From the cell containing the given text, extract its center point as (x, y) coordinate. 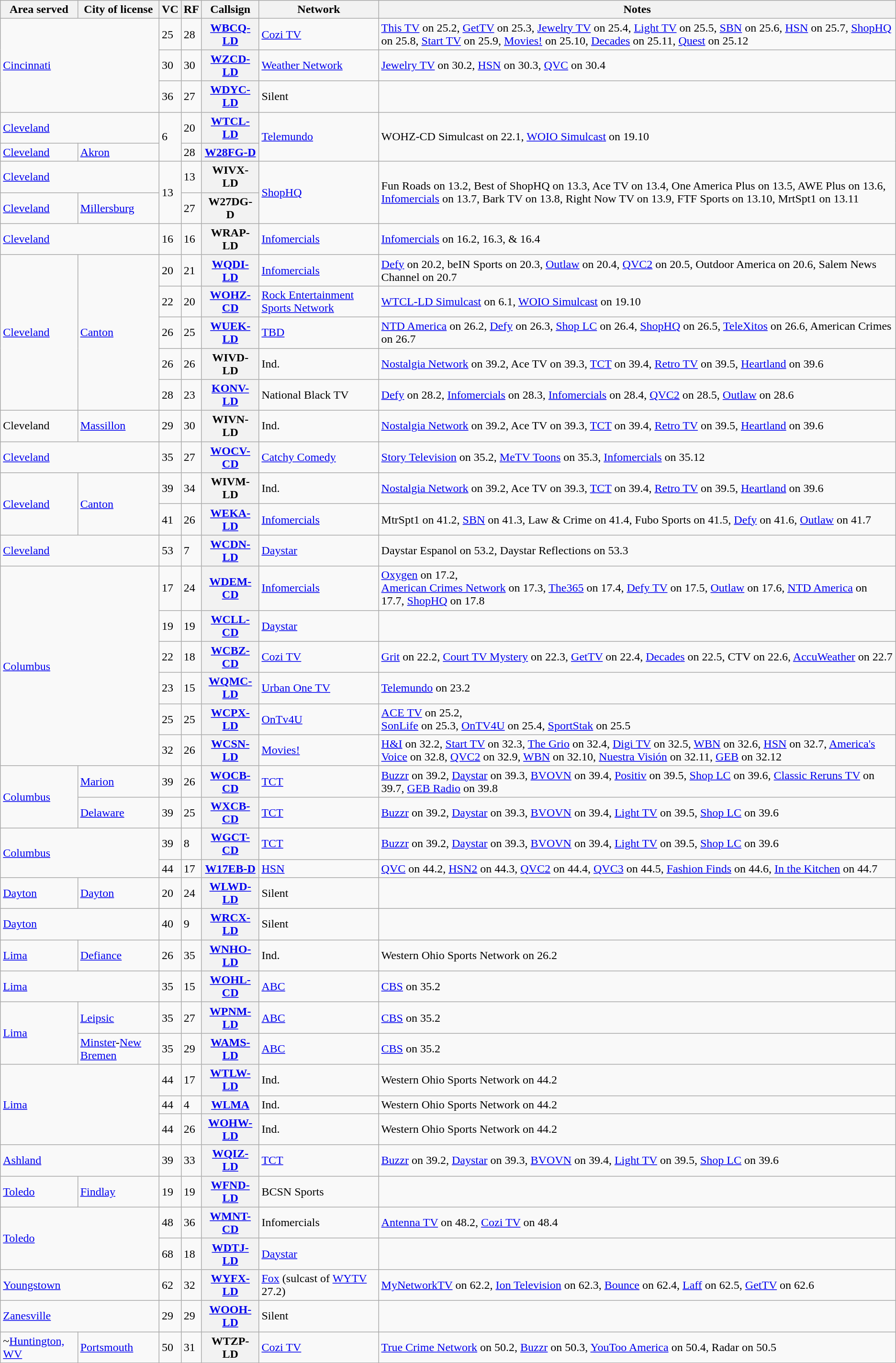
31 (191, 1347)
W27DG-D (230, 208)
WDEM-CD (230, 588)
WCSN-LD (230, 750)
W17EB-D (230, 869)
WCLL-CD (230, 626)
Youngstown (80, 1285)
68 (170, 1254)
WIVN-LD (230, 426)
34 (191, 488)
Antenna TV on 48.2, Cozi TV on 48.4 (637, 1222)
WCPX-LD (230, 719)
WTCL-LD Simulcast on 6.1, WOIO Simulcast on 19.10 (637, 302)
Daystar Espanol on 53.2, Daystar Reflections on 53.3 (637, 550)
Leipsic (118, 1017)
WPNM-LD (230, 1017)
9 (191, 925)
WDTJ-LD (230, 1254)
WYFX-LD (230, 1285)
WZCD-LD (230, 65)
WTCL-LD (230, 127)
WCBZ-CD (230, 657)
Ashland (80, 1160)
WEKA-LD (230, 520)
HSN (319, 869)
~Huntington, WV (39, 1347)
WUEK-LD (230, 332)
40 (170, 925)
TBD (319, 332)
QVC on 44.2, HSN2 on 44.3, QVC2 on 44.4, QVC3 on 44.5, Fashion Finds on 44.6, In the Kitchen on 44.7 (637, 869)
WAMS-LD (230, 1049)
WOCV-CD (230, 458)
Defy on 28.2, Infomercials on 28.3, Infomercials on 28.4, QVC2 on 28.5, Outlaw on 28.6 (637, 395)
Defiance (118, 955)
Movies! (319, 750)
Area served (39, 10)
Delaware (118, 813)
WOHZ-CD Simulcast on 22.1, WOIO Simulcast on 19.10 (637, 137)
WIVD-LD (230, 364)
8 (191, 843)
WOHZ-CD (230, 302)
Notes (637, 10)
WRCX-LD (230, 925)
Infomercials on 16.2, 16.3, & 16.4 (637, 239)
7 (191, 550)
Rock Entertainment Sports Network (319, 302)
Grit on 22.2, Court TV Mystery on 22.3, GetTV on 22.4, Decades on 22.5, CTV on 22.6, AccuWeather on 22.7 (637, 657)
Millersburg (118, 208)
Telemundo on 23.2 (637, 688)
WMNT-CD (230, 1222)
Weather Network (319, 65)
National Black TV (319, 395)
WOHW-LD (230, 1129)
MtrSpt1 on 41.2, SBN on 41.3, Law & Crime on 41.4, Fubo Sports on 41.5, Defy on 41.6, Outlaw on 41.7 (637, 520)
WRAP-LD (230, 239)
Findlay (118, 1192)
NTD America on 26.2, Defy on 26.3, Shop LC on 26.4, ShopHQ on 26.5, TeleXitos on 26.6, American Crimes on 26.7 (637, 332)
Minster-New Bremen (118, 1049)
WNHO-LD (230, 955)
Oxygen on 17.2,American Crimes Network on 17.3, The365 on 17.4, Defy TV on 17.5, Outlaw on 17.6, NTD America on 17.7, ShopHQ on 17.8 (637, 588)
ACE TV on 25.2,SonLife on 25.3, OnTV4U on 25.4, SportStak on 25.5 (637, 719)
WIVX-LD (230, 177)
21 (191, 270)
Cincinnati (80, 65)
WBCQ-LD (230, 34)
WQIZ-LD (230, 1160)
City of license (118, 10)
KONV-LD (230, 395)
41 (170, 520)
50 (170, 1347)
Buzzr on 39.2, Daystar on 39.3, BVOVN on 39.4, Positiv on 39.5, Shop LC on 39.6, Classic Reruns TV on 39.7, GEB Radio on 39.8 (637, 781)
True Crime Network on 50.2, Buzzr on 50.3, YouToo America on 50.4, Radar on 50.5 (637, 1347)
VC (170, 10)
WQMC-LD (230, 688)
6 (170, 137)
Defy on 20.2, beIN Sports on 20.3, Outlaw on 20.4, QVC2 on 20.5, Outdoor America on 20.6, Salem News Channel on 20.7 (637, 270)
Akron (118, 152)
ShopHQ (319, 192)
62 (170, 1285)
W28FG-D (230, 152)
Western Ohio Sports Network on 26.2 (637, 955)
Marion (118, 781)
Portsmouth (118, 1347)
Catchy Comedy (319, 458)
WFND-LD (230, 1192)
WLMA (230, 1105)
MyNetworkTV on 62.2, Ion Television on 62.3, Bounce on 62.4, Laff on 62.5, GetTV on 62.6 (637, 1285)
WOHL-CD (230, 987)
Massillon (118, 426)
48 (170, 1222)
Network (319, 10)
WCDN-LD (230, 550)
Zanesville (80, 1316)
WOCB-CD (230, 781)
OnTv4U (319, 719)
WXCB-CD (230, 813)
BCSN Sports (319, 1192)
WLWD-LD (230, 893)
Jewelry TV on 30.2, HSN on 30.3, QVC on 30.4 (637, 65)
WDYC-LD (230, 97)
Urban One TV (319, 688)
Telemundo (319, 137)
Callsign (230, 10)
Fox (sulcast of WYTV 27.2) (319, 1285)
Story Television on 35.2, MeTV Toons on 35.3, Infomercials on 35.12 (637, 458)
WQDI-LD (230, 270)
4 (191, 1105)
WGCT-CD (230, 843)
RF (191, 10)
WTZP-LD (230, 1347)
WTLW-LD (230, 1080)
WOOH-LD (230, 1316)
33 (191, 1160)
WIVM-LD (230, 488)
53 (170, 550)
